Detect which cell encompasses the target text, then output its (X, Y) center coordinate. 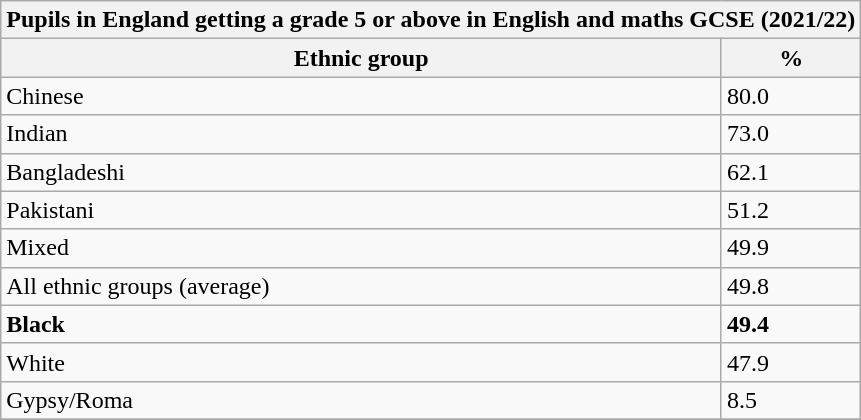
Chinese (362, 96)
Pakistani (362, 210)
Gypsy/Roma (362, 400)
Bangladeshi (362, 172)
49.9 (790, 248)
All ethnic groups (average) (362, 286)
Mixed (362, 248)
% (790, 58)
Ethnic group (362, 58)
49.8 (790, 286)
80.0 (790, 96)
Pupils in England getting a grade 5 or above in English and maths GCSE (2021/22) (431, 20)
8.5 (790, 400)
47.9 (790, 362)
51.2 (790, 210)
73.0 (790, 134)
49.4 (790, 324)
Black (362, 324)
62.1 (790, 172)
White (362, 362)
Indian (362, 134)
